Detect which cell encompasses the target text, then output its (X, Y) center coordinate. 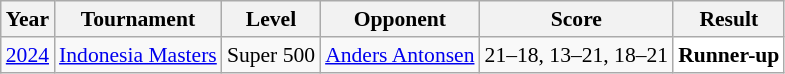
Score (577, 19)
Opponent (400, 19)
Super 500 (271, 55)
Tournament (138, 19)
Runner-up (728, 55)
Year (28, 19)
Result (728, 19)
21–18, 13–21, 18–21 (577, 55)
2024 (28, 55)
Level (271, 19)
Indonesia Masters (138, 55)
Anders Antonsen (400, 55)
